Return the [X, Y] coordinate for the center point of the cell that contains the specified text.  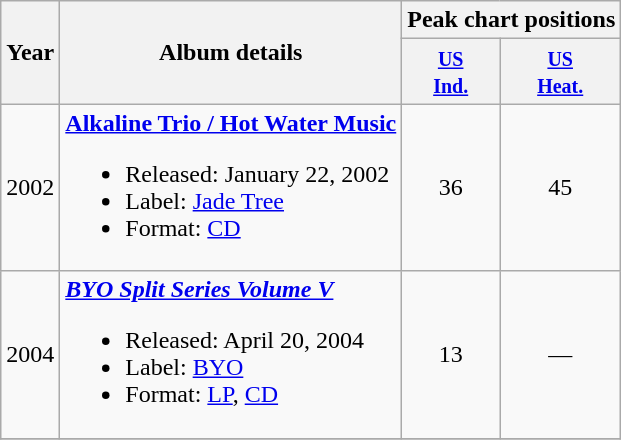
45 [560, 188]
Year [30, 52]
Alkaline Trio / Hot Water MusicReleased: January 22, 2002Label: Jade TreeFormat: CD [231, 188]
— [560, 354]
USHeat. [560, 72]
13 [451, 354]
Peak chart positions [512, 20]
2002 [30, 188]
USInd. [451, 72]
36 [451, 188]
BYO Split Series Volume VReleased: April 20, 2004Label: BYOFormat: LP, CD [231, 354]
2004 [30, 354]
Album details [231, 52]
